Return the [x, y] coordinate for the center point of the cell that contains the specified text.  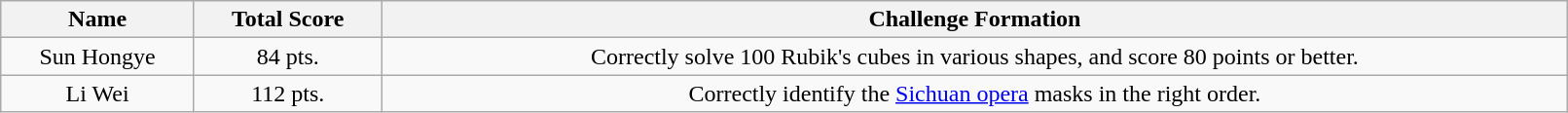
Correctly identify the Sichuan opera masks in the right order. [975, 94]
Sun Hongye [97, 56]
84 pts. [288, 56]
Li Wei [97, 94]
Name [97, 19]
Challenge Formation [975, 19]
Total Score [288, 19]
Correctly solve 100 Rubik's cubes in various shapes, and score 80 points or better. [975, 56]
112 pts. [288, 94]
